From the cell containing the given text, extract its center point as [X, Y] coordinate. 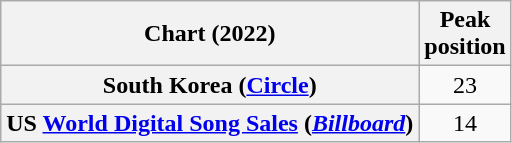
Chart (2022) [210, 34]
23 [465, 85]
US World Digital Song Sales (Billboard) [210, 123]
14 [465, 123]
Peakposition [465, 34]
South Korea (Circle) [210, 85]
